Extract the [X, Y] coordinate from the center of the cell holding the provided text.  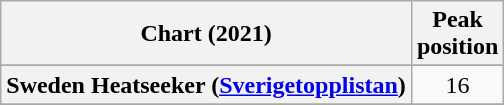
Sweden Heatseeker (Sverigetopplistan) [206, 85]
16 [457, 85]
Chart (2021) [206, 34]
Peakposition [457, 34]
